Extract the [X, Y] coordinate from the center of the cell holding the provided text.  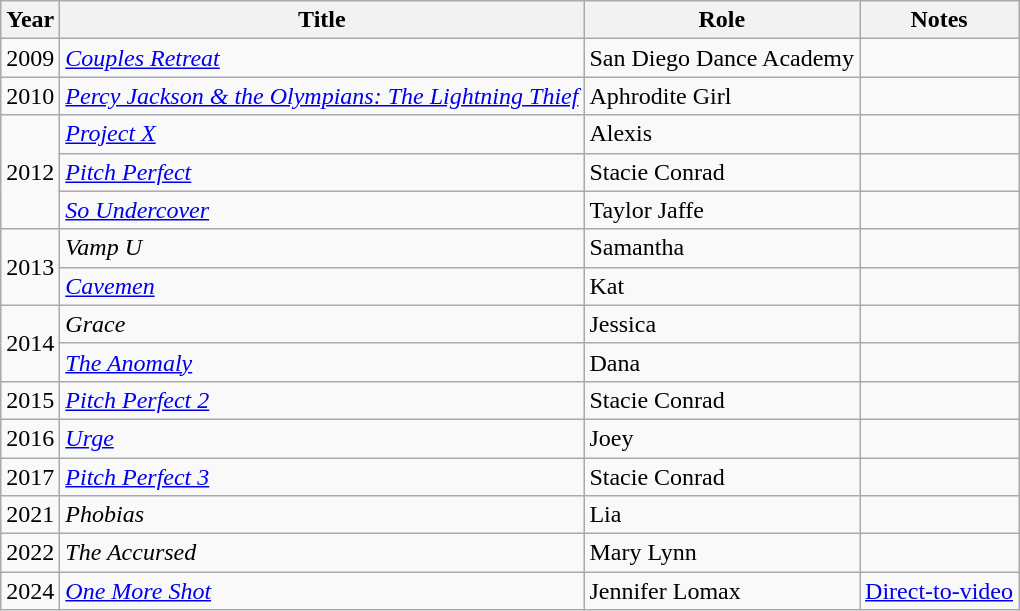
2013 [30, 267]
Percy Jackson & the Olympians: The Lightning Thief [322, 96]
Couples Retreat [322, 58]
Vamp U [322, 248]
Project X [322, 134]
The Accursed [322, 553]
Samantha [722, 248]
Pitch Perfect 3 [322, 477]
2021 [30, 515]
Urge [322, 438]
2024 [30, 591]
2016 [30, 438]
2012 [30, 172]
Lia [722, 515]
The Anomaly [322, 362]
So Undercover [322, 210]
Pitch Perfect 2 [322, 400]
Title [322, 20]
Kat [722, 286]
2017 [30, 477]
Role [722, 20]
2009 [30, 58]
Joey [722, 438]
Jennifer Lomax [722, 591]
Aphrodite Girl [722, 96]
Mary Lynn [722, 553]
Taylor Jaffe [722, 210]
2014 [30, 343]
San Diego Dance Academy [722, 58]
One More Shot [322, 591]
2010 [30, 96]
Notes [940, 20]
2022 [30, 553]
2015 [30, 400]
Alexis [722, 134]
Phobias [322, 515]
Direct-to-video [940, 591]
Year [30, 20]
Jessica [722, 324]
Pitch Perfect [322, 172]
Dana [722, 362]
Grace [322, 324]
Cavemen [322, 286]
